Output the [x, y] coordinate of the center of the cell containing the given text.  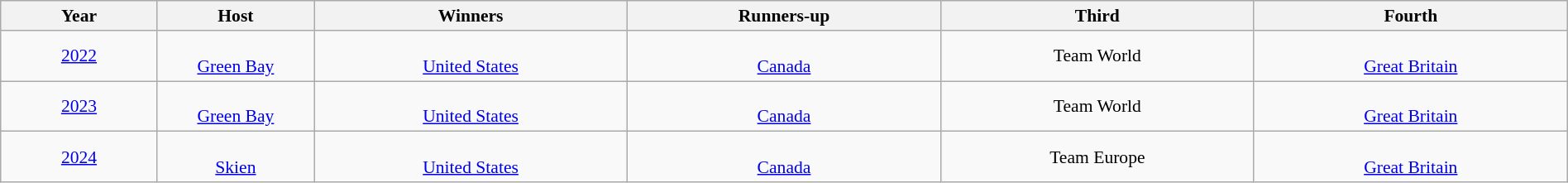
Year [79, 16]
Host [235, 16]
Skien [235, 157]
Third [1097, 16]
Fourth [1411, 16]
Team Europe [1097, 157]
2022 [79, 56]
2023 [79, 106]
Winners [471, 16]
2024 [79, 157]
Runners-up [784, 16]
